Determine the [x, y] coordinate at the center of the cell enclosing the given text.  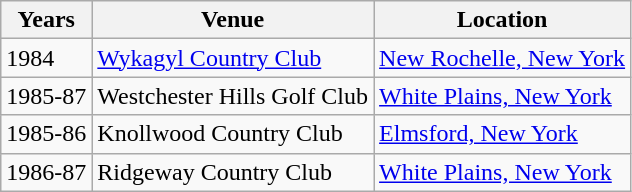
1985-87 [46, 96]
Venue [233, 20]
Location [502, 20]
Wykagyl Country Club [233, 58]
1985-86 [46, 134]
1986-87 [46, 172]
Years [46, 20]
New Rochelle, New York [502, 58]
1984 [46, 58]
Westchester Hills Golf Club [233, 96]
Knollwood Country Club [233, 134]
Ridgeway Country Club [233, 172]
Elmsford, New York [502, 134]
